Scan for the cell matching the given text and deliver its [X, Y] coordinate at center. 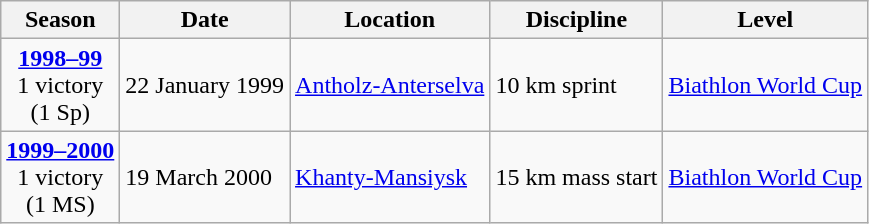
19 March 2000 [205, 177]
10 km sprint [576, 85]
1998–99 1 victory (1 Sp) [60, 85]
Season [60, 20]
Antholz-Anterselva [390, 85]
22 January 1999 [205, 85]
Location [390, 20]
1999–2000 1 victory (1 MS) [60, 177]
Khanty-Mansiysk [390, 177]
15 km mass start [576, 177]
Discipline [576, 20]
Date [205, 20]
Level [766, 20]
